Search for the cell housing the specified text and yield its [X, Y] center coordinate. 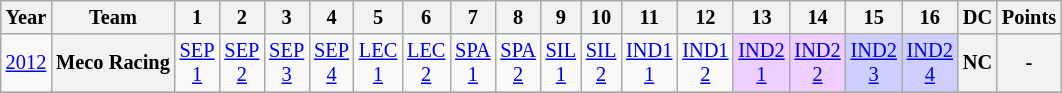
SEP4 [332, 63]
10 [601, 17]
SPA2 [518, 63]
IND11 [649, 63]
15 [874, 17]
IND22 [818, 63]
8 [518, 17]
LEC1 [378, 63]
SPA1 [472, 63]
Points [1029, 17]
- [1029, 63]
3 [286, 17]
6 [426, 17]
Meco Racing [112, 63]
1 [198, 17]
13 [761, 17]
Year [26, 17]
SIL2 [601, 63]
11 [649, 17]
Team [112, 17]
DC [978, 17]
5 [378, 17]
7 [472, 17]
NC [978, 63]
SEP2 [242, 63]
4 [332, 17]
2012 [26, 63]
LEC2 [426, 63]
IND24 [930, 63]
IND21 [761, 63]
9 [561, 17]
IND23 [874, 63]
SIL1 [561, 63]
16 [930, 17]
IND12 [705, 63]
2 [242, 17]
SEP3 [286, 63]
14 [818, 17]
SEP1 [198, 63]
12 [705, 17]
